Find where the given text appears and provide that cell's center as (X, Y) coordinate. 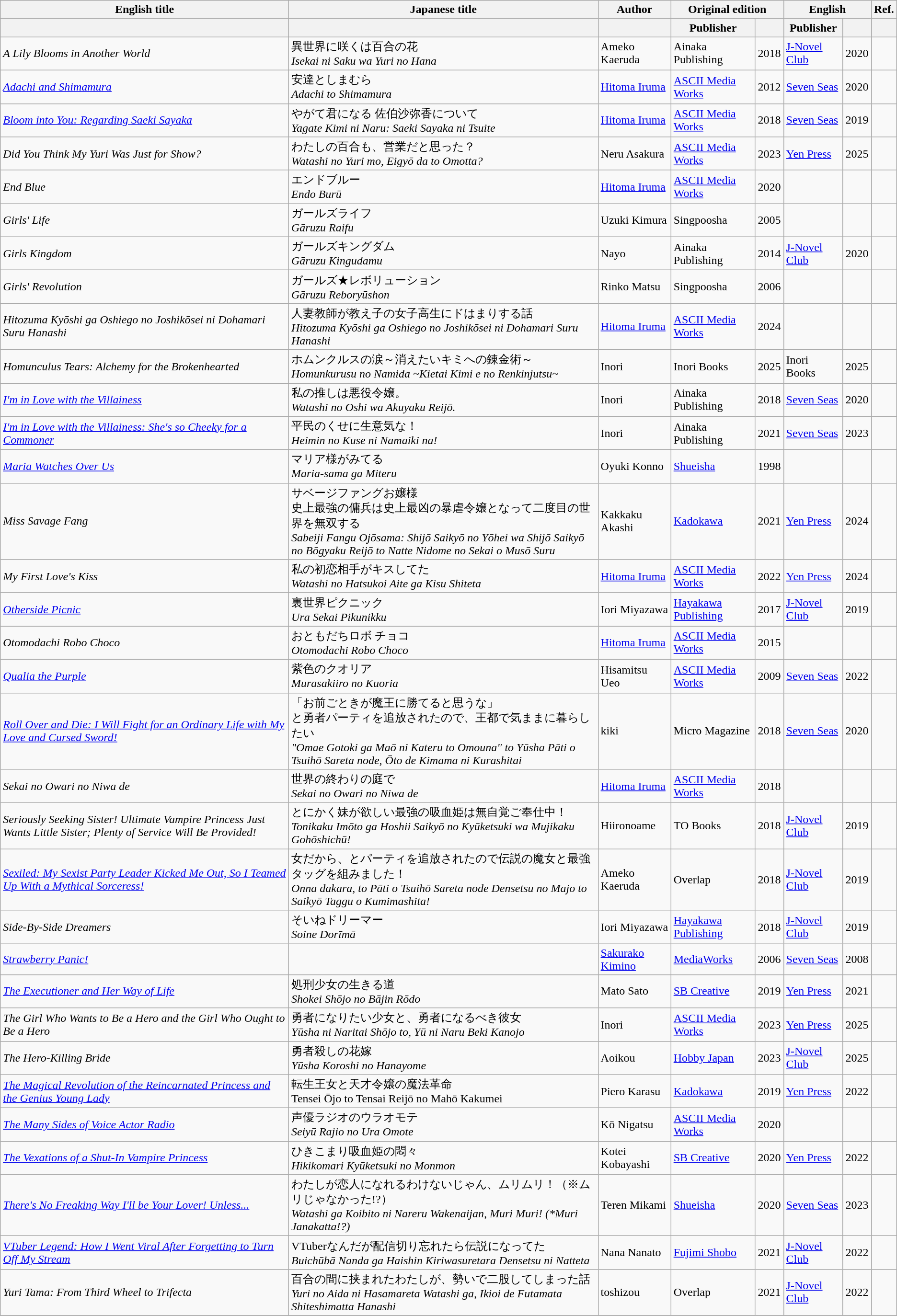
私の推しは悪役令嬢。 Watashi no Oshi wa Akuyaku Reijō. (443, 400)
Micro Magazine (713, 731)
Author (634, 10)
Kakkaku Akashi (634, 521)
Nayo (634, 253)
Adachi and Shimamura (145, 87)
わたしが恋人になれるわけないじゃん、ムリムリ！（※ムリじゃなかった!?） Watashi ga Koibito ni Nareru Wakenaijan, Muri Muri! (*Muri Janakatta!?) (443, 1205)
平民のくせに生意気な！ Heimin no Kuse ni Namaiki na! (443, 433)
Roll Over and Die: I Will Fight for an Ordinary Life with My Love and Cursed Sword! (145, 731)
Qualia the Purple (145, 676)
kiki (634, 731)
Girls' Revolution (145, 287)
Hobby Japan (713, 1058)
やがて君になる 佐伯沙弥香について Yagate Kimi ni Naru: Saeki Sayaka ni Tsuite (443, 120)
Original edition (727, 10)
マリア様がみてる Maria-sama ga Miteru (443, 467)
toshizou (634, 1293)
Mato Sato (634, 991)
Kotei Kobayashi (634, 1158)
ガールズ★レボリューション Gāruzu Reboryūshon (443, 287)
Sakurako Kimino (634, 959)
わたしの百合も、営業だと思った？ Watashi no Yuri mo, Eigyō da to Omotta? (443, 154)
Uzuki Kimura (634, 220)
The Hero-Killing Bride (145, 1058)
The Vexations of a Shut-In Vampire Princess (145, 1158)
Did You Think My Yuri Was Just for Show? (145, 154)
おともだちロボ チョコ Otomodachi Robo Choco (443, 643)
VTuber Legend: How I Went Viral After Forgetting to Turn Off My Stream (145, 1253)
Otomodachi Robo Choco (145, 643)
Hitozuma Kyōshi ga Oshiego no Joshikōsei ni Dohamari Suru Hanashi (145, 327)
Sexiled: My Sexist Party Leader Kicked Me Out, So I Teamed Up With a Mythical Sorceress! (145, 880)
TO Books (713, 826)
2008 (857, 959)
Bloom into You: Regarding Saeki Sayaka (145, 120)
Miss Savage Fang (145, 521)
Otherside Picnic (145, 609)
I'm in Love with the Villainess: She's so Cheeky for a Commoner (145, 433)
2005 (770, 220)
Neru Asakura (634, 154)
The Executioner and Her Way of Life (145, 991)
2015 (770, 643)
女だから、とパーティを追放されたので伝説の魔女と最強タッグを組みました！ Onna dakara, to Pāti o Tsuihō Sareta node Densetsu no Majo to Saikyō Taggu o Kumimashita! (443, 880)
Hiironoame (634, 826)
紫色のクオリア Murasakiiro no Kuoria (443, 676)
Teren Mikami (634, 1205)
2009 (770, 676)
My First Love's Kiss (145, 576)
2014 (770, 253)
Nana Nanato (634, 1253)
世界の終わりの庭で Sekai no Owari no Niwa de (443, 786)
私の初恋相手がキスしてた Watashi no Hatsukoi Aite ga Kisu Shiteta (443, 576)
Japanese title (443, 10)
End Blue (145, 187)
The Girl Who Wants to Be a Hero and the Girl Who Ought to Be a Hero (145, 1025)
Homunculus Tears: Alchemy for the Brokenhearted (145, 366)
Rinko Matsu (634, 287)
ガールズライフ Gāruzu Raifu (443, 220)
異世界に咲くは百合の花 Isekai ni Saku wa Yuri no Hana (443, 54)
Yuri Tama: From Third Wheel to Trifecta (145, 1293)
Strawberry Panic! (145, 959)
エンドブルー Endo Burū (443, 187)
そいねドリーマー Soine Dorīmā (443, 927)
1998 (770, 467)
A Lily Blooms in Another World (145, 54)
The Magical Revolution of the Reincarnated Princess and the Genius Young Lady (145, 1091)
Girls' Life (145, 220)
安達としまむら Adachi to Shimamura (443, 87)
勇者になりたい少女と、勇者になるべき彼女 Yūsha ni Naritai Shōjo to, Yū ni Naru Beki Kanojo (443, 1025)
声優ラジオのウラオモテ Seiyū Rajio no Ura Omote (443, 1125)
2017 (770, 609)
勇者殺しの花嫁 Yūsha Koroshi no Hanayome (443, 1058)
裏世界ピクニック Ura Sekai Pikunikku (443, 609)
VTuberなんだが配信切り忘れたら伝説になってた Buichūbā Nanda ga Haishin Kiriwasuretara Densetsu ni Natteta (443, 1253)
Seriously Seeking Sister! Ultimate Vampire Princess Just Wants Little Sister; Plenty of Service Will Be Provided! (145, 826)
人妻教師が教え子の女子高生にドはまりする話 Hitozuma Kyōshi ga Oshiego no Joshikōsei ni Dohamari Suru Hanashi (443, 327)
とにかく妹が欲しい最強の吸血姫は無自覚ご奉仕中！ Tonikaku Imōto ga Hoshii Saikyō no Kyūketsuki wa Mujikaku Gohōshichū! (443, 826)
百合の間に挟まれたわたしが、勢いで二股してしまった話 Yuri no Aida ni Hasamareta Watashi ga, Ikioi de Futamata Shiteshimatta Hanashi (443, 1293)
Side-By-Side Dreamers (145, 927)
MediaWorks (713, 959)
Girls Kingdom (145, 253)
Sekai no Owari no Niwa de (145, 786)
The Many Sides of Voice Actor Radio (145, 1125)
Ref. (884, 10)
Piero Karasu (634, 1091)
I'm in Love with the Villainess (145, 400)
処刑少女の生きる道 Shokei Shōjo no Bājin Rōdo (443, 991)
Kō Nigatsu (634, 1125)
ガールズキングダム Gāruzu Kingudamu (443, 253)
Hisamitsu Ueo (634, 676)
転生王女と天才令嬢の魔法革命 Tensei Ōjo to Tensai Reijō no Mahō Kakumei (443, 1091)
Aoikou (634, 1058)
2012 (770, 87)
ホムンクルスの涙～消えたいキミへの錬金術～ Homunkurusu no Namida ~Kietai Kimi e no Renkinjutsu~ (443, 366)
Oyuki Konno (634, 467)
English (827, 10)
ひきこまり吸血姫の悶々 Hikikomari Kyūketsuki no Monmon (443, 1158)
English title (145, 10)
There's No Freaking Way I'll be Your Lover! Unless... (145, 1205)
Maria Watches Over Us (145, 467)
Fujimi Shobo (713, 1253)
